From the cell containing the given text, extract its center point as (x, y) coordinate. 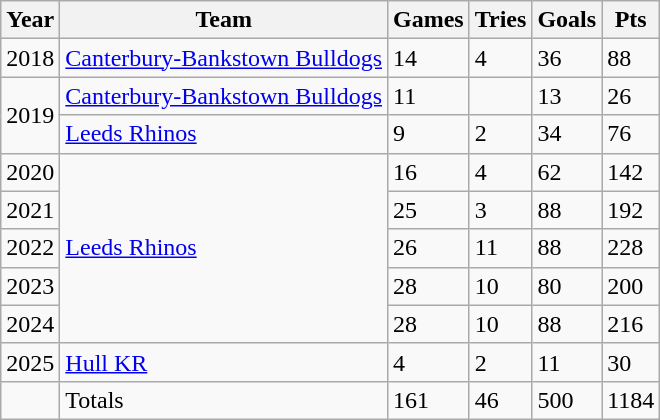
Games (429, 20)
228 (631, 248)
216 (631, 324)
Hull KR (224, 362)
25 (429, 210)
142 (631, 172)
30 (631, 362)
36 (567, 58)
161 (429, 400)
Goals (567, 20)
1184 (631, 400)
9 (429, 134)
200 (631, 286)
Tries (500, 20)
2018 (30, 58)
Totals (224, 400)
192 (631, 210)
2022 (30, 248)
2024 (30, 324)
2019 (30, 115)
Team (224, 20)
2023 (30, 286)
3 (500, 210)
2020 (30, 172)
76 (631, 134)
62 (567, 172)
34 (567, 134)
Year (30, 20)
14 (429, 58)
2025 (30, 362)
Pts (631, 20)
500 (567, 400)
46 (500, 400)
2021 (30, 210)
16 (429, 172)
13 (567, 96)
80 (567, 286)
